Output the [x, y] coordinate of the center of the cell containing the given text.  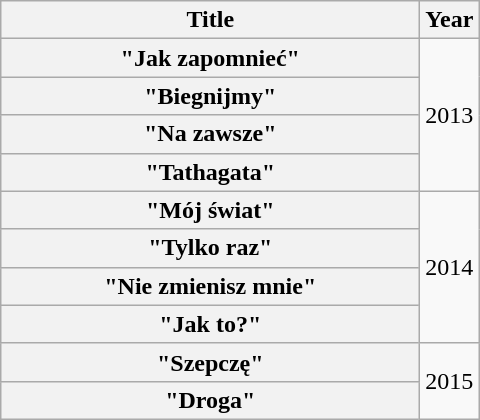
Title [210, 20]
"Na zawsze" [210, 134]
2014 [450, 267]
"Jak zapomnieć" [210, 58]
"Nie zmienisz mnie" [210, 286]
"Biegnijmy" [210, 96]
"Jak to?" [210, 324]
"Mój świat" [210, 210]
"Szepczę" [210, 362]
"Tathagata" [210, 172]
2013 [450, 115]
"Droga" [210, 400]
"Tylko raz" [210, 248]
Year [450, 20]
2015 [450, 381]
